Return (x, y) of the center of cell containing provided text 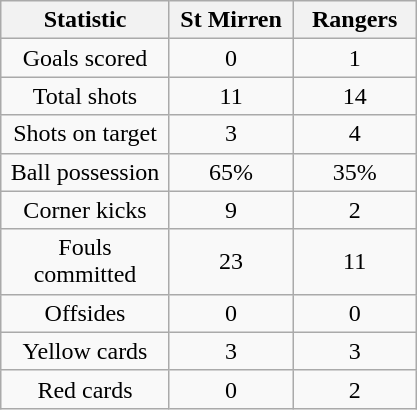
Ball possession (86, 172)
23 (231, 262)
Offsides (86, 313)
St Mirren (231, 20)
1 (355, 58)
Total shots (86, 96)
35% (355, 172)
Rangers (355, 20)
4 (355, 134)
65% (231, 172)
Goals scored (86, 58)
Yellow cards (86, 351)
Shots on target (86, 134)
9 (231, 210)
Red cards (86, 389)
14 (355, 96)
Statistic (86, 20)
Fouls committed (86, 262)
Corner kicks (86, 210)
